Pinpoint the cell where the given text exists, returning its [X, Y] midpoint coordinate. 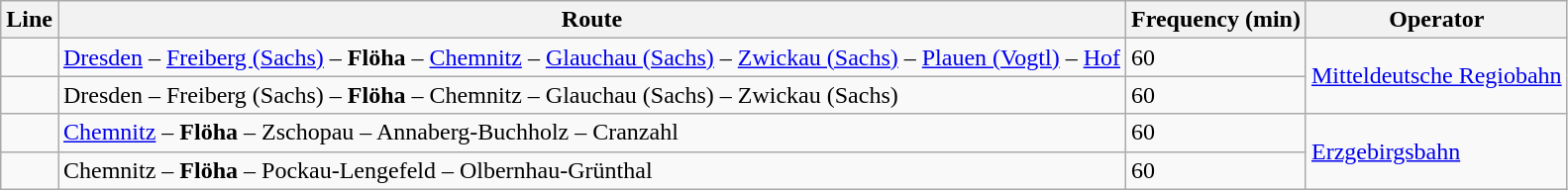
Frequency (min) [1216, 20]
Line [30, 20]
Chemnitz – Flöha – Pockau-Lengefeld – Olbernhau-Grünthal [591, 170]
Dresden – Freiberg (Sachs) – Flöha – Chemnitz – Glauchau (Sachs) – Zwickau (Sachs) – Plauen (Vogtl) – Hof [591, 57]
Dresden – Freiberg (Sachs) – Flöha – Chemnitz – Glauchau (Sachs) – Zwickau (Sachs) [591, 95]
Mitteldeutsche Regiobahn [1436, 76]
Operator [1436, 20]
Route [591, 20]
Erzgebirgsbahn [1436, 151]
Chemnitz – Flöha – Zschopau – Annaberg-Buchholz – Cranzahl [591, 133]
